Capture the cell that displays the provided text and extract its [x, y] central coordinate. 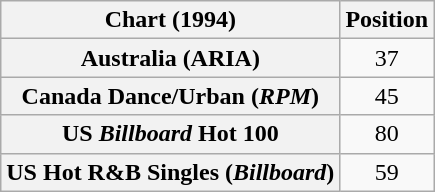
59 [387, 172]
37 [387, 58]
Position [387, 20]
US Billboard Hot 100 [170, 134]
US Hot R&B Singles (Billboard) [170, 172]
80 [387, 134]
45 [387, 96]
Chart (1994) [170, 20]
Canada Dance/Urban (RPM) [170, 96]
Australia (ARIA) [170, 58]
